Pinpoint the cell where the given text exists, returning its [x, y] midpoint coordinate. 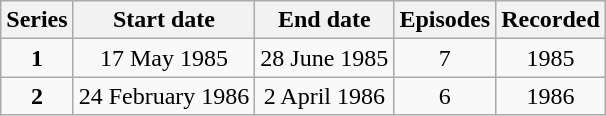
Series [37, 20]
24 February 1986 [164, 96]
1 [37, 58]
Episodes [445, 20]
Start date [164, 20]
Recorded [551, 20]
2 April 1986 [324, 96]
1986 [551, 96]
7 [445, 58]
17 May 1985 [164, 58]
End date [324, 20]
6 [445, 96]
2 [37, 96]
1985 [551, 58]
28 June 1985 [324, 58]
